For the text-containing cell, return its midpoint in [X, Y] coordinate format. 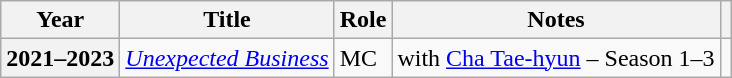
Year [60, 20]
Notes [556, 20]
with Cha Tae-hyun – Season 1–3 [556, 58]
Unexpected Business [227, 58]
Role [363, 20]
Title [227, 20]
2021–2023 [60, 58]
MC [363, 58]
